Return the [X, Y] coordinate for the center point of the cell that contains the specified text.  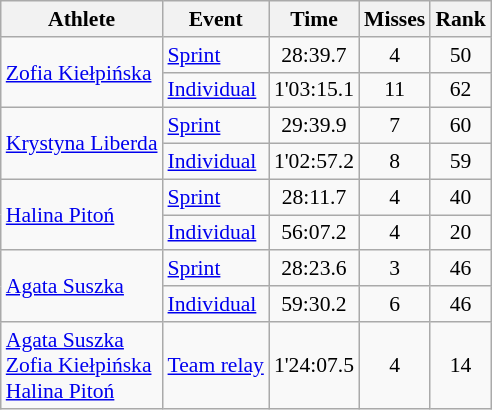
6 [394, 304]
Team relay [216, 366]
1'03:15.1 [314, 90]
Misses [394, 19]
Time [314, 19]
60 [460, 126]
28:23.6 [314, 269]
3 [394, 269]
7 [394, 126]
50 [460, 55]
59 [460, 162]
29:39.9 [314, 126]
11 [394, 90]
62 [460, 90]
Halina Pitoń [82, 214]
1'24:07.5 [314, 366]
59:30.2 [314, 304]
Agata SuszkaZofia KiełpińskaHalina Pitoń [82, 366]
14 [460, 366]
28:11.7 [314, 197]
Event [216, 19]
Zofia Kiełpińska [82, 72]
28:39.7 [314, 55]
Athlete [82, 19]
Rank [460, 19]
56:07.2 [314, 233]
8 [394, 162]
40 [460, 197]
Krystyna Liberda [82, 144]
1'02:57.2 [314, 162]
Agata Suszka [82, 286]
20 [460, 233]
